Search for the cell housing the specified text and yield its (X, Y) center coordinate. 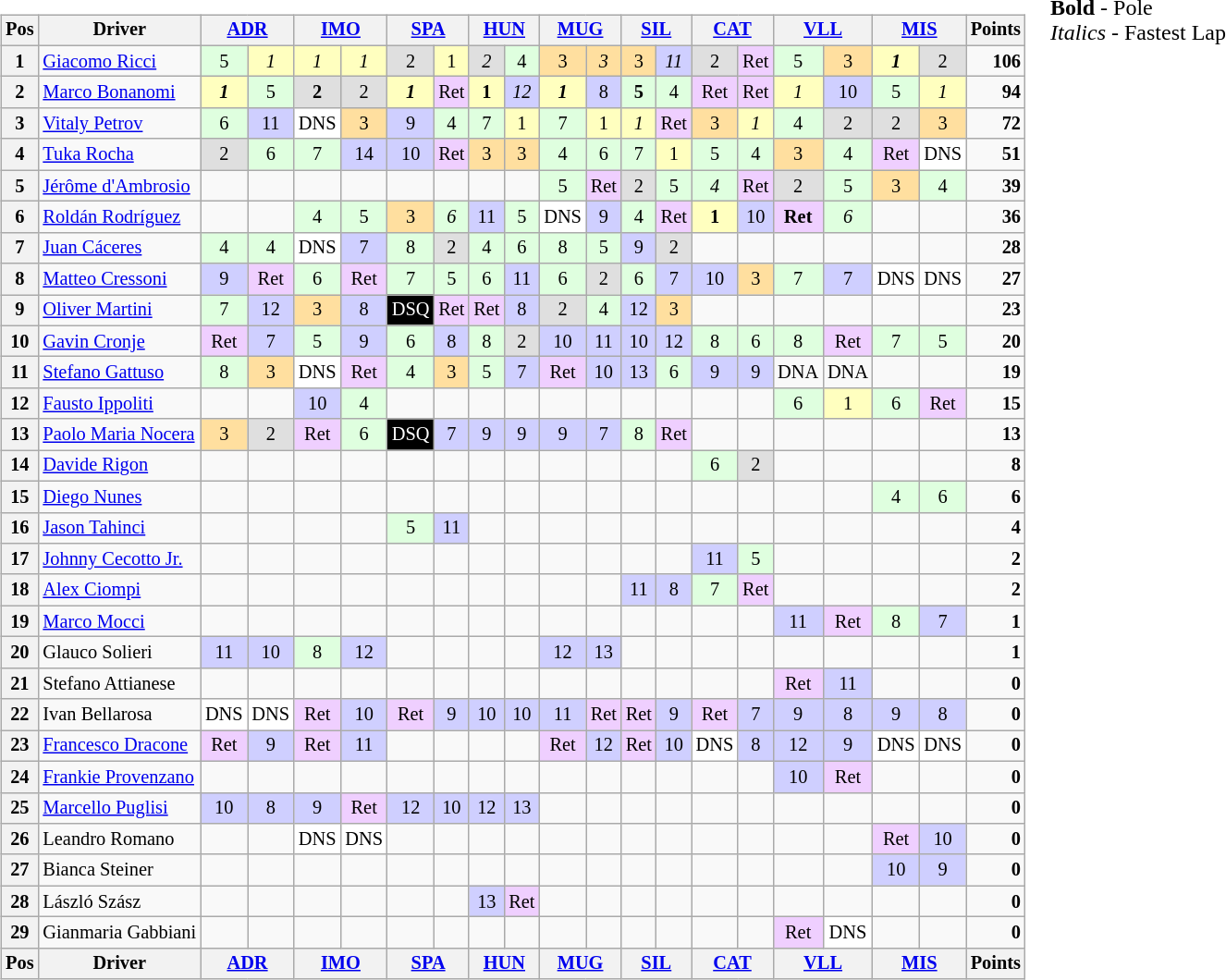
László Szász (119, 901)
Gianmaria Gabbiani (119, 933)
17 (19, 559)
Johnny Cecotto Jr. (119, 559)
Roldán Rodríguez (119, 217)
Marco Mocci (119, 621)
Alex Ciompi (119, 590)
Fausto Ippoliti (119, 404)
16 (19, 528)
Jérôme d'Ambrosio (119, 186)
Gavin Cronje (119, 341)
Tuka Rocha (119, 154)
Diego Nunes (119, 496)
Giacomo Ricci (119, 61)
21 (19, 683)
Bianca Steiner (119, 870)
Stefano Attianese (119, 683)
Marco Bonanomi (119, 92)
Marcello Puglisi (119, 808)
24 (19, 777)
Francesco Dracone (119, 746)
36 (996, 217)
Oliver Martini (119, 311)
106 (996, 61)
72 (996, 124)
18 (19, 590)
22 (19, 715)
Juan Cáceres (119, 248)
Jason Tahinci (119, 528)
Leandro Romano (119, 839)
Ivan Bellarosa (119, 715)
Frankie Provenzano (119, 777)
Paolo Maria Nocera (119, 435)
94 (996, 92)
Davide Rigon (119, 466)
39 (996, 186)
26 (19, 839)
51 (996, 154)
25 (19, 808)
29 (19, 933)
Vitaly Petrov (119, 124)
Stefano Gattuso (119, 373)
Matteo Cressoni (119, 279)
Glauco Solieri (119, 653)
